From the cell containing the given text, extract its center point as [X, Y] coordinate. 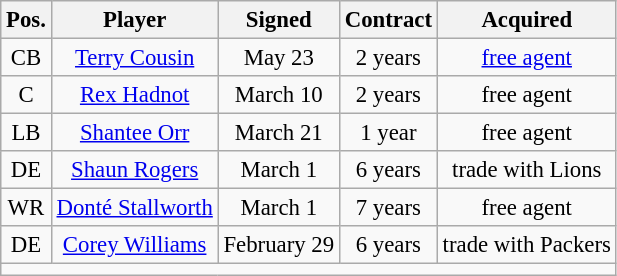
Contract [388, 20]
Pos. [26, 20]
February 29 [278, 245]
Donté Stallworth [134, 208]
March 21 [278, 133]
Acquired [526, 20]
Corey Williams [134, 245]
CB [26, 58]
May 23 [278, 58]
Player [134, 20]
7 years [388, 208]
LB [26, 133]
Shaun Rogers [134, 170]
WR [26, 208]
Terry Cousin [134, 58]
trade with Lions [526, 170]
Signed [278, 20]
March 10 [278, 95]
Rex Hadnot [134, 95]
Shantee Orr [134, 133]
trade with Packers [526, 245]
C [26, 95]
1 year [388, 133]
